Detect which cell encompasses the target text, then output its [X, Y] center coordinate. 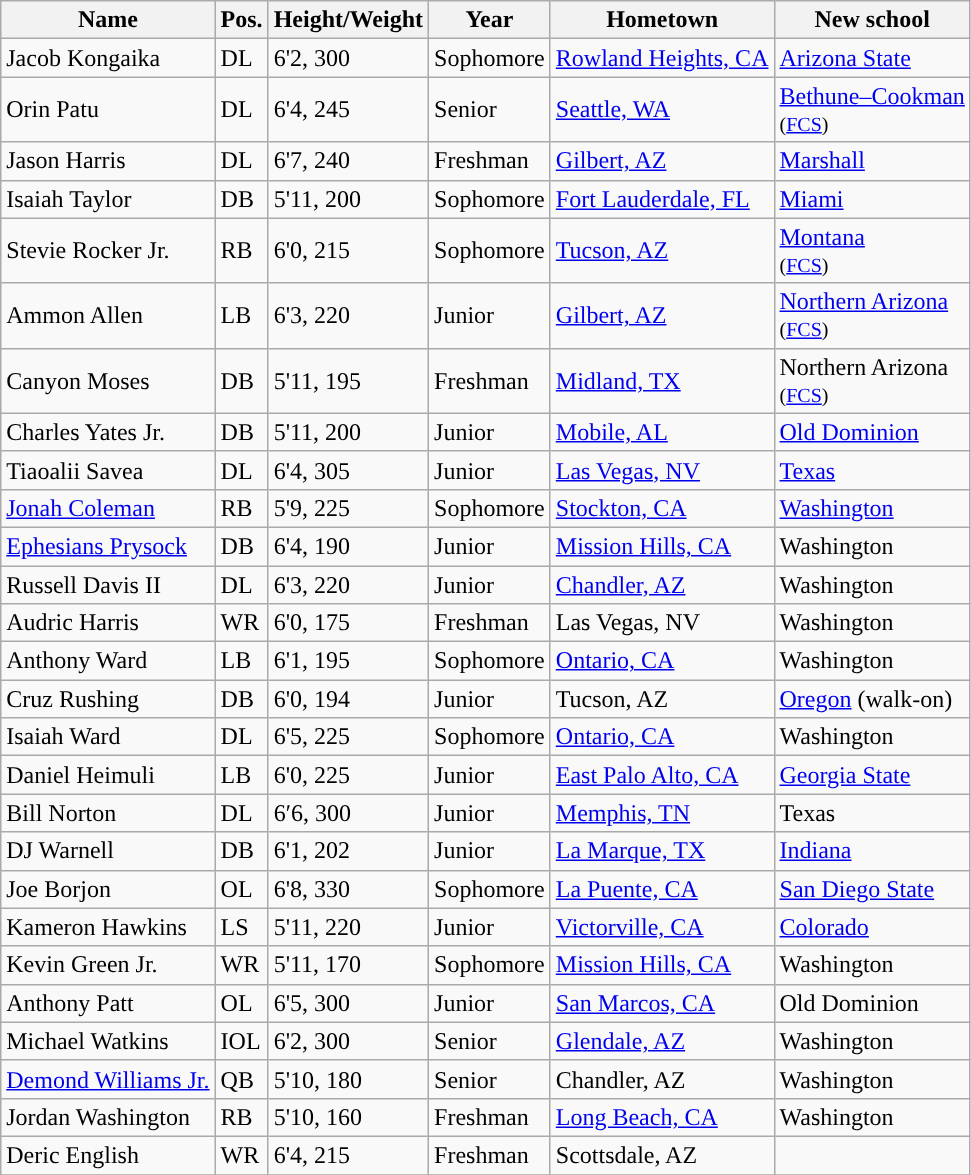
Orin Patu [108, 110]
Isaiah Taylor [108, 199]
DJ Warnell [108, 851]
6'0, 225 [348, 775]
Stockton, CA [662, 508]
6′6, 300 [348, 813]
Jordan Washington [108, 1117]
6'4, 305 [348, 470]
6'4, 215 [348, 1155]
Ephesians Prysock [108, 546]
Name [108, 20]
Seattle, WA [662, 110]
Georgia State [872, 775]
Scottsdale, AZ [662, 1155]
Ammon Allen [108, 316]
Isaiah Ward [108, 737]
5'11, 220 [348, 927]
5'11, 195 [348, 380]
East Palo Alto, CA [662, 775]
Deric English [108, 1155]
6'4, 245 [348, 110]
Height/Weight [348, 20]
6'4, 190 [348, 546]
Memphis, TN [662, 813]
Midland, TX [662, 380]
San Diego State [872, 889]
Hometown [662, 20]
IOL [242, 1041]
Anthony Patt [108, 1003]
Jacob Kongaika [108, 58]
Pos. [242, 20]
Marshall [872, 161]
Oregon (walk-on) [872, 699]
Michael Watkins [108, 1041]
5'10, 160 [348, 1117]
Glendale, AZ [662, 1041]
6'8, 330 [348, 889]
Jonah Coleman [108, 508]
QB [242, 1079]
Kevin Green Jr. [108, 965]
Stevie Rocker Jr. [108, 250]
Year [490, 20]
Fort Lauderdale, FL [662, 199]
5'10, 180 [348, 1079]
LS [242, 927]
Charles Yates Jr. [108, 432]
6'1, 195 [348, 661]
Victorville, CA [662, 927]
6'5, 225 [348, 737]
Long Beach, CA [662, 1117]
Audric Harris [108, 623]
Mobile, AL [662, 432]
Daniel Heimuli [108, 775]
Rowland Heights, CA [662, 58]
New school [872, 20]
Canyon Moses [108, 380]
6'0, 215 [348, 250]
6'5, 300 [348, 1003]
Demond Williams Jr. [108, 1079]
Montana(FCS) [872, 250]
La Puente, CA [662, 889]
Kameron Hawkins [108, 927]
6'0, 194 [348, 699]
Bethune–Cookman(FCS) [872, 110]
6'0, 175 [348, 623]
Russell Davis II [108, 585]
Miami [872, 199]
Arizona State [872, 58]
Bill Norton [108, 813]
San Marcos, CA [662, 1003]
Jason Harris [108, 161]
La Marque, TX [662, 851]
5'11, 170 [348, 965]
Tiaoalii Savea [108, 470]
Cruz Rushing [108, 699]
5'9, 225 [348, 508]
6'1, 202 [348, 851]
Colorado [872, 927]
6'7, 240 [348, 161]
Joe Borjon [108, 889]
Indiana [872, 851]
Anthony Ward [108, 661]
